Output the [X, Y] coordinate of the center of the cell containing the given text.  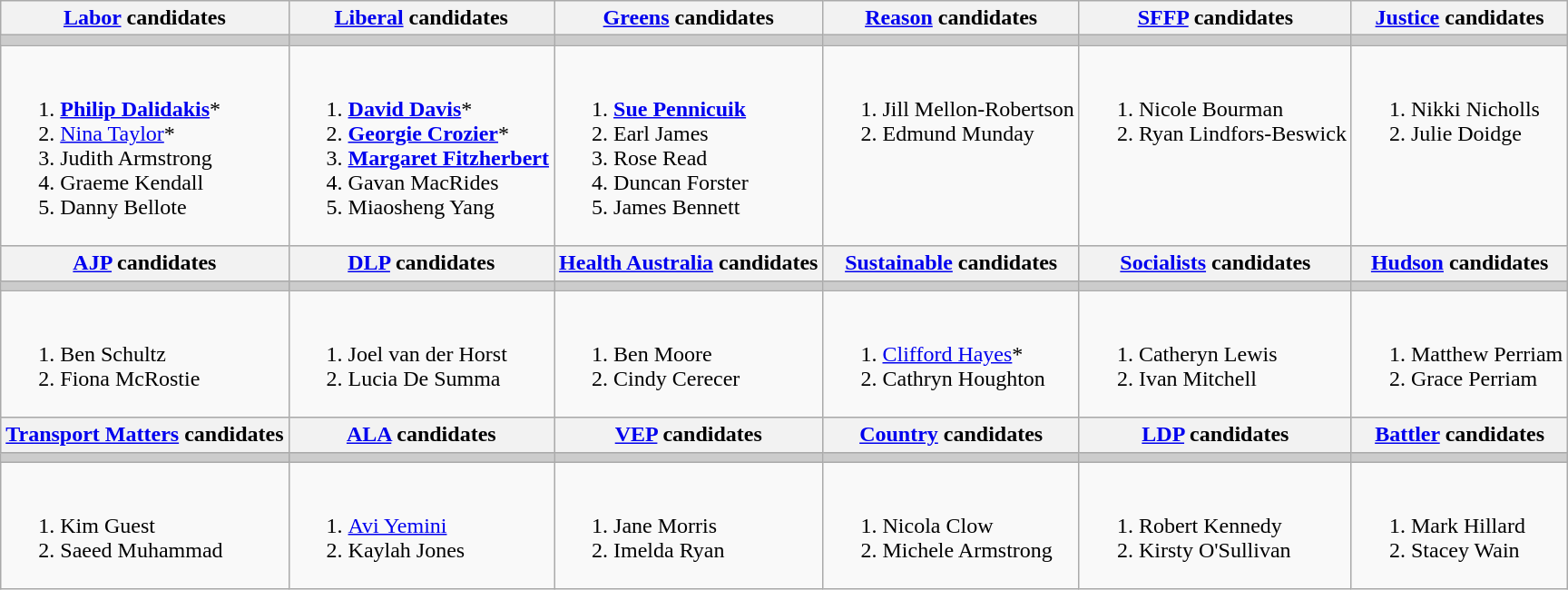
Philip Dalidakis*Nina Taylor*Judith ArmstrongGraeme KendallDanny Bellote [145, 145]
Clifford Hayes*Cathryn Houghton [951, 354]
Hudson candidates [1459, 263]
Ben MooreCindy Cerecer [689, 354]
Sustainable candidates [951, 263]
Matthew PerriamGrace Perriam [1459, 354]
Reason candidates [951, 18]
Joel van der HorstLucia De Summa [421, 354]
Justice candidates [1459, 18]
Ben SchultzFiona McRostie [145, 354]
Labor candidates [145, 18]
Sue PennicuikEarl JamesRose ReadDuncan ForsterJames Bennett [689, 145]
Avi YeminiKaylah Jones [421, 526]
Battler candidates [1459, 435]
Mark HillardStacey Wain [1459, 526]
VEP candidates [689, 435]
SFFP candidates [1215, 18]
Transport Matters candidates [145, 435]
LDP candidates [1215, 435]
DLP candidates [421, 263]
Robert KennedyKirsty O'Sullivan [1215, 526]
Nikki NichollsJulie Doidge [1459, 145]
Kim GuestSaeed Muhammad [145, 526]
Jill Mellon-RobertsonEdmund Munday [951, 145]
Jane MorrisImelda Ryan [689, 526]
Country candidates [951, 435]
Nicole BourmanRyan Lindfors-Beswick [1215, 145]
ALA candidates [421, 435]
Liberal candidates [421, 18]
Catheryn LewisIvan Mitchell [1215, 354]
Health Australia candidates [689, 263]
David Davis*Georgie Crozier*Margaret FitzherbertGavan MacRidesMiaosheng Yang [421, 145]
AJP candidates [145, 263]
Nicola ClowMichele Armstrong [951, 526]
Socialists candidates [1215, 263]
Greens candidates [689, 18]
